Determine the [x, y] coordinate at the center of the cell enclosing the given text.  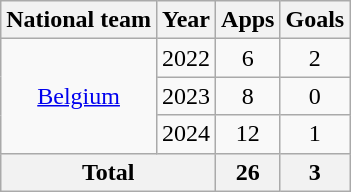
Total [108, 172]
Apps [248, 20]
National team [79, 20]
2022 [186, 58]
Year [186, 20]
Goals [315, 20]
2024 [186, 134]
0 [315, 96]
2023 [186, 96]
6 [248, 58]
12 [248, 134]
Belgium [79, 96]
8 [248, 96]
1 [315, 134]
26 [248, 172]
3 [315, 172]
2 [315, 58]
